Return the (X, Y) coordinate for the center point of the cell that contains the specified text.  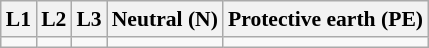
L3 (88, 19)
Neutral (N) (165, 19)
L2 (54, 19)
Protective earth (PE) (326, 19)
L1 (18, 19)
